Determine the [x, y] coordinate at the center of the cell enclosing the given text.  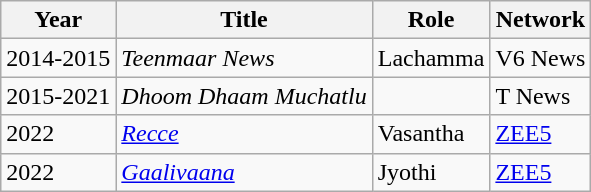
T News [540, 96]
Title [244, 20]
V6 News [540, 58]
Lachamma [431, 58]
Network [540, 20]
Year [58, 20]
Dhoom Dhaam Muchatlu [244, 96]
Jyothi [431, 172]
Role [431, 20]
Vasantha [431, 134]
2014-2015 [58, 58]
Teenmaar News [244, 58]
Gaalivaana [244, 172]
2015-2021 [58, 96]
Recce [244, 134]
